Locate the cell with the specified text and output its [X, Y] center coordinate. 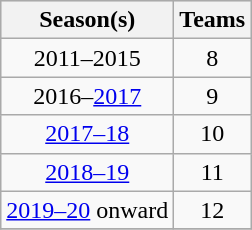
2019–20 onward [88, 210]
2011–2015 [88, 58]
Season(s) [88, 20]
9 [212, 96]
10 [212, 134]
11 [212, 172]
2017–18 [88, 134]
Teams [212, 20]
12 [212, 210]
8 [212, 58]
2018–19 [88, 172]
2016–2017 [88, 96]
